Detect which cell encompasses the target text, then output its (X, Y) center coordinate. 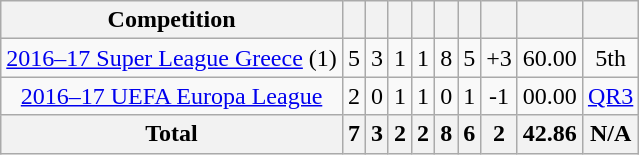
2016–17 UEFA Europa League (172, 96)
Total (172, 134)
42.86 (550, 134)
N/A (610, 134)
2016–17 Super League Greece (1) (172, 58)
7 (354, 134)
Competition (172, 20)
00.00 (550, 96)
5th (610, 58)
QR3 (610, 96)
6 (470, 134)
-1 (500, 96)
+3 (500, 58)
60.00 (550, 58)
